Capture the cell that displays the provided text and extract its (x, y) central coordinate. 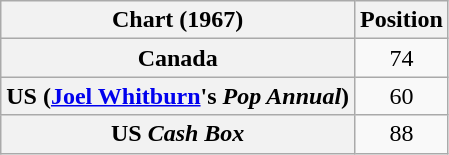
US (Joel Whitburn's Pop Annual) (178, 96)
88 (402, 134)
US Cash Box (178, 134)
74 (402, 58)
Canada (178, 58)
Position (402, 20)
Chart (1967) (178, 20)
60 (402, 96)
